Extract the (x, y) coordinate from the center of the cell holding the provided text.  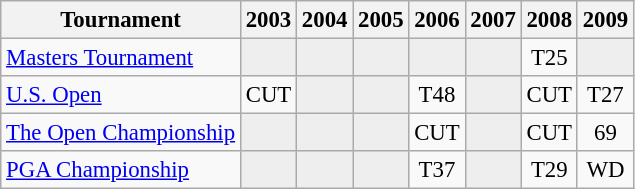
PGA Championship (121, 170)
Tournament (121, 20)
2006 (437, 20)
69 (605, 133)
T25 (549, 58)
2005 (381, 20)
2007 (493, 20)
2004 (325, 20)
U.S. Open (121, 95)
2009 (605, 20)
T27 (605, 95)
T48 (437, 95)
The Open Championship (121, 133)
Masters Tournament (121, 58)
T37 (437, 170)
WD (605, 170)
2008 (549, 20)
2003 (268, 20)
T29 (549, 170)
